Identify which cell holds the provided text, then report its (x, y) central coordinate. 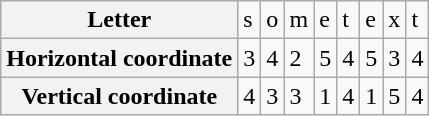
2 (299, 58)
x (394, 20)
o (272, 20)
m (299, 20)
Vertical coordinate (120, 96)
Horizontal coordinate (120, 58)
Letter (120, 20)
s (250, 20)
